Extract the (x, y) coordinate from the center of the cell holding the provided text.  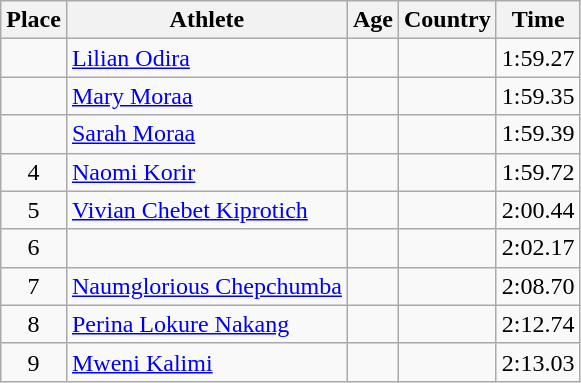
1:59.72 (538, 172)
Naumglorious Chepchumba (206, 286)
9 (34, 362)
Time (538, 20)
1:59.39 (538, 134)
7 (34, 286)
2:08.70 (538, 286)
Mary Moraa (206, 96)
2:00.44 (538, 210)
Sarah Moraa (206, 134)
6 (34, 248)
Naomi Korir (206, 172)
8 (34, 324)
Athlete (206, 20)
5 (34, 210)
Perina Lokure Nakang (206, 324)
2:13.03 (538, 362)
Lilian Odira (206, 58)
1:59.27 (538, 58)
1:59.35 (538, 96)
4 (34, 172)
Place (34, 20)
2:02.17 (538, 248)
Country (448, 20)
2:12.74 (538, 324)
Vivian Chebet Kiprotich (206, 210)
Mweni Kalimi (206, 362)
Age (372, 20)
